Locate the cell with the specified text and output its (x, y) center coordinate. 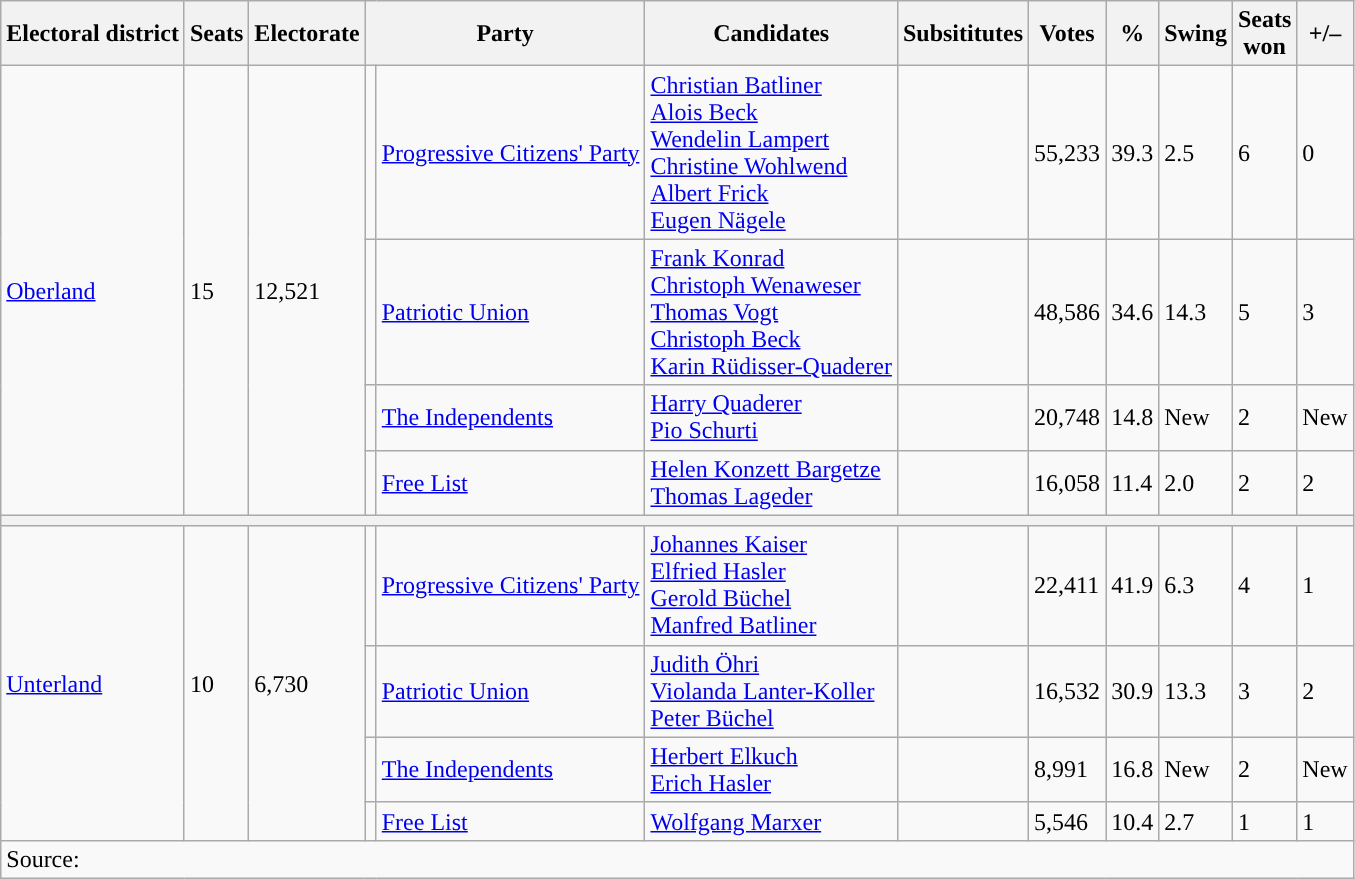
Johannes KaiserElfried HaslerGerold BüchelManfred Batliner (771, 586)
5 (1264, 312)
Seats (216, 34)
+/– (1325, 34)
14.8 (1132, 418)
48,586 (1068, 312)
Herbert ElkuchErich Hasler (771, 770)
Oberland (93, 290)
55,233 (1068, 152)
13.3 (1196, 691)
41.9 (1132, 586)
Source: (677, 859)
6 (1264, 152)
12,521 (307, 290)
2.5 (1196, 152)
2.0 (1196, 482)
Christian BatlinerAlois BeckWendelin LampertChristine WohlwendAlbert FrickEugen Nägele (771, 152)
Judith ÖhriViolanda Lanter-KollerPeter Büchel (771, 691)
Electorate (307, 34)
Helen Konzett BargetzeThomas Lageder (771, 482)
11.4 (1132, 482)
Swing (1196, 34)
Seatswon (1264, 34)
Electoral district (93, 34)
Subsititutes (962, 34)
% (1132, 34)
15 (216, 290)
2.7 (1196, 821)
Harry QuadererPio Schurti (771, 418)
16.8 (1132, 770)
10.4 (1132, 821)
Unterland (93, 683)
6.3 (1196, 586)
Party (505, 34)
Votes (1068, 34)
0 (1325, 152)
14.3 (1196, 312)
34.6 (1132, 312)
Wolfgang Marxer (771, 821)
39.3 (1132, 152)
Candidates (771, 34)
5,546 (1068, 821)
Frank KonradChristoph WenaweserThomas VogtChristoph BeckKarin Rüdisser-Quaderer (771, 312)
30.9 (1132, 691)
20,748 (1068, 418)
16,532 (1068, 691)
22,411 (1068, 586)
8,991 (1068, 770)
10 (216, 683)
16,058 (1068, 482)
4 (1264, 586)
6,730 (307, 683)
